Scan for the cell matching the given text and deliver its (x, y) coordinate at center. 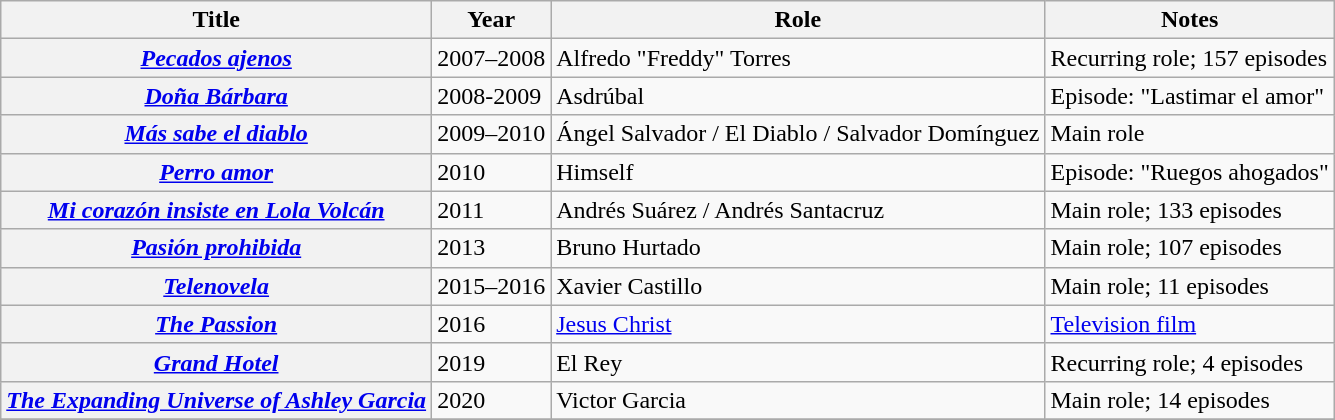
2008-2009 (492, 96)
2011 (492, 210)
Episode: "Lastimar el amor" (1190, 96)
Ángel Salvador / El Diablo / Salvador Domínguez (798, 134)
2019 (492, 362)
Main role; 14 episodes (1190, 400)
2010 (492, 172)
Main role (1190, 134)
Doña Bárbara (216, 96)
2016 (492, 324)
Telenovela (216, 286)
2007–2008 (492, 58)
Main role; 107 episodes (1190, 248)
2020 (492, 400)
Bruno Hurtado (798, 248)
Episode: "Ruegos ahogados" (1190, 172)
Alfredo "Freddy" Torres (798, 58)
Main role; 133 episodes (1190, 210)
2009–2010 (492, 134)
El Rey (798, 362)
Year (492, 20)
Grand Hotel (216, 362)
Más sabe el diablo (216, 134)
Notes (1190, 20)
2015–2016 (492, 286)
Title (216, 20)
Recurring role; 4 episodes (1190, 362)
Perro amor (216, 172)
Role (798, 20)
Jesus Christ (798, 324)
Main role; 11 episodes (1190, 286)
Himself (798, 172)
Mi corazón insiste en Lola Volcán (216, 210)
Xavier Castillo (798, 286)
Television film (1190, 324)
2013 (492, 248)
Recurring role; 157 episodes (1190, 58)
Asdrúbal (798, 96)
Pecados ajenos (216, 58)
Andrés Suárez / Andrés Santacruz (798, 210)
The Expanding Universe of Ashley Garcia (216, 400)
Victor Garcia (798, 400)
The Passion (216, 324)
Pasión prohibida (216, 248)
